Identify which cell holds the provided text, then report its [x, y] central coordinate. 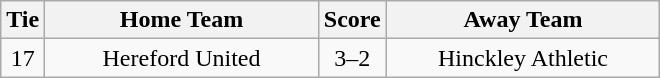
Home Team [182, 20]
Tie [23, 20]
Hinckley Athletic [523, 58]
3–2 [352, 58]
Away Team [523, 20]
17 [23, 58]
Score [352, 20]
Hereford United [182, 58]
